Identify which cell holds the provided text, then report its (X, Y) central coordinate. 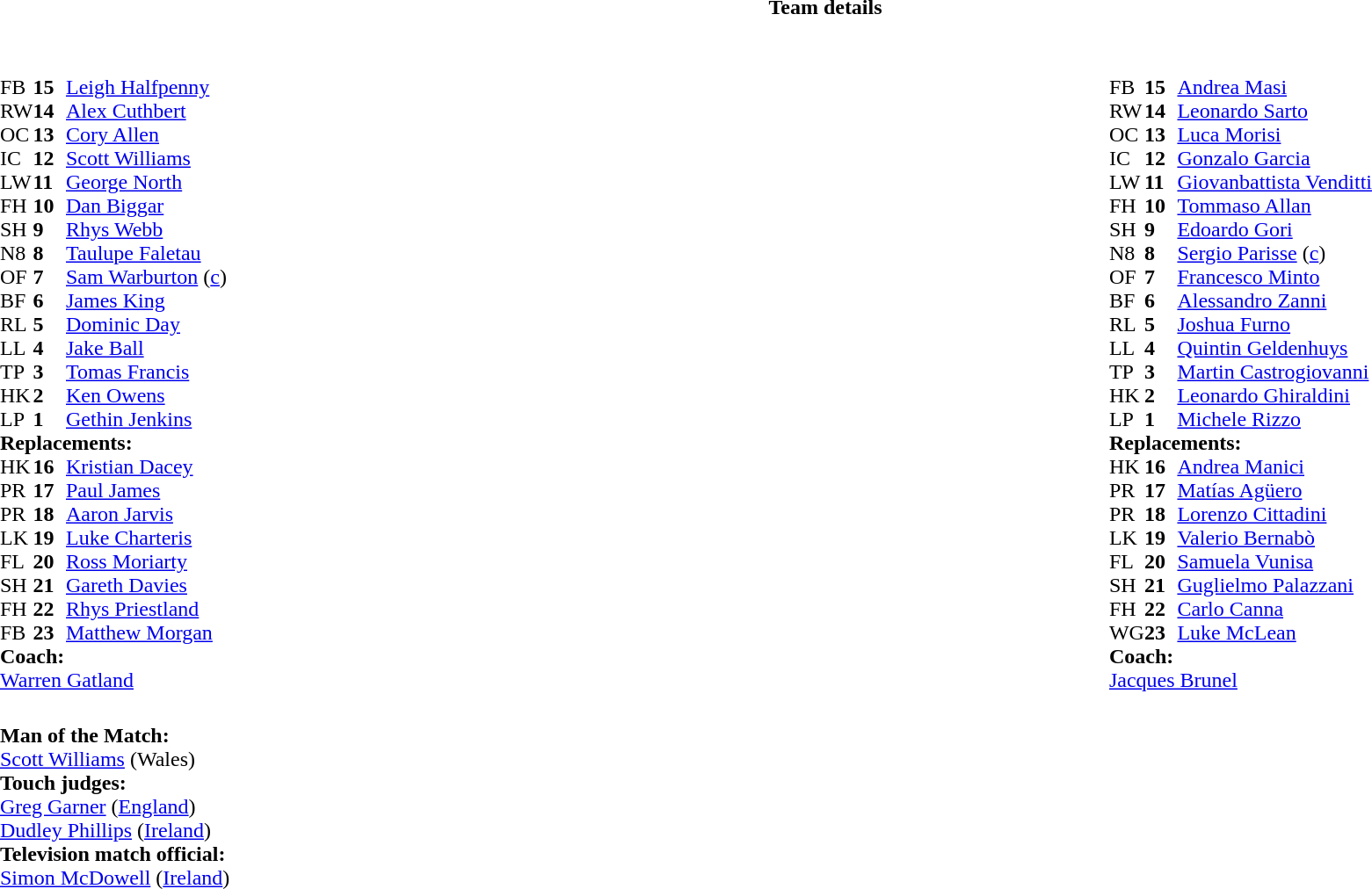
Quintin Geldenhuys (1274, 348)
Alessandro Zanni (1274, 300)
Martin Castrogiovanni (1274, 372)
Guglielmo Palazzani (1274, 585)
Andrea Masi (1274, 88)
Taulupe Faletau (146, 253)
Samuela Vunisa (1274, 562)
Andrea Manici (1274, 467)
Tomas Francis (146, 372)
Leonardo Ghiraldini (1274, 395)
Matías Agüero (1274, 490)
Ken Owens (146, 395)
Rhys Webb (146, 230)
Dominic Day (146, 325)
Edoardo Gori (1274, 230)
Sergio Parisse (c) (1274, 253)
George North (146, 183)
Ross Moriarty (146, 562)
Aaron Jarvis (146, 515)
Matthew Morgan (146, 632)
Luke Charteris (146, 538)
Rhys Priestland (146, 610)
Warren Gatland (113, 680)
Luca Morisi (1274, 135)
Tommaso Allan (1274, 206)
Giovanbattista Venditti (1274, 183)
Kristian Dacey (146, 467)
Gonzalo Garcia (1274, 158)
Jake Ball (146, 348)
Luke McLean (1274, 632)
Jacques Brunel (1241, 680)
Gareth Davies (146, 585)
Paul James (146, 490)
Sam Warburton (c) (146, 278)
WG (1127, 632)
Carlo Canna (1274, 610)
Leigh Halfpenny (146, 88)
Joshua Furno (1274, 325)
Leonardo Sarto (1274, 111)
Valerio Bernabò (1274, 538)
Gethin Jenkins (146, 420)
Lorenzo Cittadini (1274, 515)
Scott Williams (146, 158)
Francesco Minto (1274, 278)
Cory Allen (146, 135)
Alex Cuthbert (146, 111)
Dan Biggar (146, 206)
Michele Rizzo (1274, 420)
James King (146, 300)
